Search for the cell housing the specified text and yield its [X, Y] center coordinate. 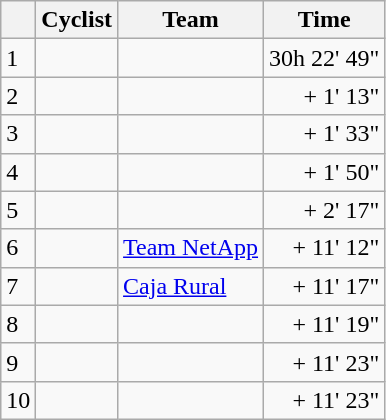
Cyclist [77, 20]
4 [18, 172]
+ 2' 17" [324, 210]
6 [18, 248]
+ 11' 19" [324, 324]
2 [18, 96]
3 [18, 134]
30h 22' 49" [324, 58]
Team [191, 20]
Caja Rural [191, 286]
+ 1' 50" [324, 172]
+ 11' 17" [324, 286]
+ 1' 13" [324, 96]
7 [18, 286]
Time [324, 20]
8 [18, 324]
+ 1' 33" [324, 134]
Team NetApp [191, 248]
1 [18, 58]
5 [18, 210]
10 [18, 400]
9 [18, 362]
+ 11' 12" [324, 248]
